Return (X, Y) of the center of cell containing provided text 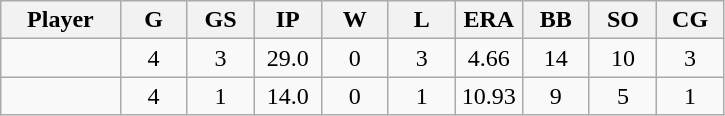
9 (556, 96)
14.0 (288, 96)
L (422, 20)
4.66 (488, 58)
10 (622, 58)
GS (220, 20)
Player (60, 20)
14 (556, 58)
IP (288, 20)
5 (622, 96)
W (354, 20)
SO (622, 20)
G (154, 20)
29.0 (288, 58)
10.93 (488, 96)
CG (690, 20)
BB (556, 20)
ERA (488, 20)
